For the text-containing cell, return its midpoint in (x, y) coordinate format. 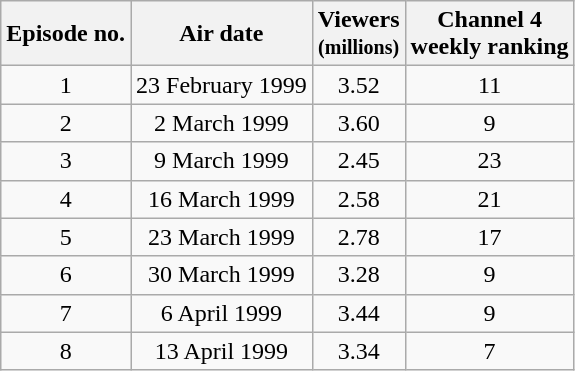
2 March 1999 (222, 123)
21 (490, 199)
Channel 4weekly ranking (490, 34)
5 (66, 237)
Episode no. (66, 34)
Viewers(millions) (358, 34)
2.45 (358, 161)
2.78 (358, 237)
3.34 (358, 351)
3.44 (358, 313)
2.58 (358, 199)
9 March 1999 (222, 161)
30 March 1999 (222, 275)
1 (66, 85)
6 (66, 275)
23 (490, 161)
11 (490, 85)
3.52 (358, 85)
6 April 1999 (222, 313)
23 February 1999 (222, 85)
16 March 1999 (222, 199)
17 (490, 237)
2 (66, 123)
4 (66, 199)
3 (66, 161)
13 April 1999 (222, 351)
Air date (222, 34)
23 March 1999 (222, 237)
8 (66, 351)
3.60 (358, 123)
3.28 (358, 275)
